Pinpoint the cell where the given text exists, returning its [x, y] midpoint coordinate. 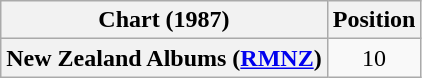
10 [374, 58]
Position [374, 20]
New Zealand Albums (RMNZ) [164, 58]
Chart (1987) [164, 20]
